Extract the [x, y] coordinate from the center of the cell holding the provided text.  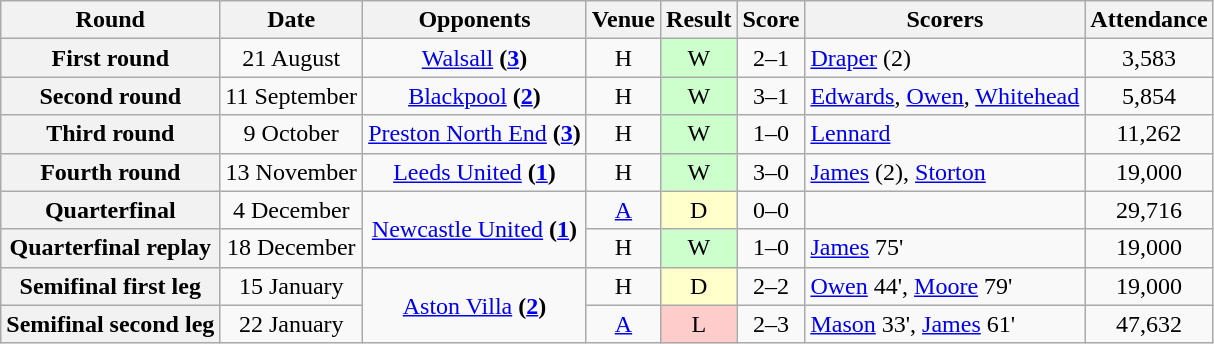
James 75' [945, 248]
Second round [110, 96]
First round [110, 58]
Aston Villa (2) [475, 305]
Draper (2) [945, 58]
47,632 [1149, 324]
Fourth round [110, 172]
Venue [623, 20]
Semifinal second leg [110, 324]
29,716 [1149, 210]
James (2), Storton [945, 172]
Owen 44', Moore 79' [945, 286]
4 December [292, 210]
2–2 [771, 286]
Quarterfinal replay [110, 248]
Result [699, 20]
L [699, 324]
Preston North End (3) [475, 134]
Round [110, 20]
Newcastle United (1) [475, 229]
13 November [292, 172]
Semifinal first leg [110, 286]
15 January [292, 286]
Attendance [1149, 20]
11 September [292, 96]
3–1 [771, 96]
2–1 [771, 58]
Date [292, 20]
3–0 [771, 172]
22 January [292, 324]
Lennard [945, 134]
5,854 [1149, 96]
Blackpool (2) [475, 96]
Scorers [945, 20]
Score [771, 20]
Third round [110, 134]
2–3 [771, 324]
Leeds United (1) [475, 172]
Quarterfinal [110, 210]
Opponents [475, 20]
Mason 33', James 61' [945, 324]
9 October [292, 134]
Edwards, Owen, Whitehead [945, 96]
Walsall (3) [475, 58]
18 December [292, 248]
11,262 [1149, 134]
3,583 [1149, 58]
0–0 [771, 210]
21 August [292, 58]
